Return [X, Y] of the center of cell containing provided text 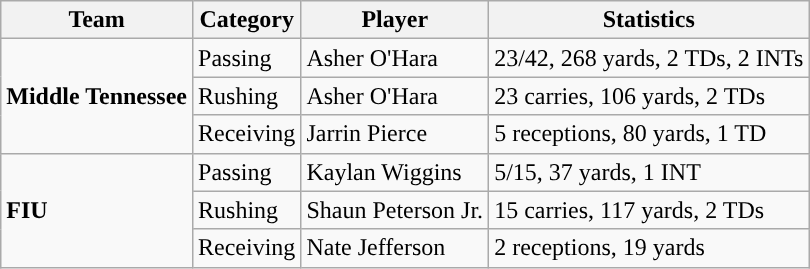
Kaylan Wiggins [395, 172]
Jarrin Pierce [395, 134]
Shaun Peterson Jr. [395, 210]
15 carries, 117 yards, 2 TDs [649, 210]
Nate Jefferson [395, 248]
Middle Tennessee [97, 96]
23/42, 268 yards, 2 TDs, 2 INTs [649, 58]
2 receptions, 19 yards [649, 248]
Category [247, 20]
Statistics [649, 20]
Player [395, 20]
Team [97, 20]
5 receptions, 80 yards, 1 TD [649, 134]
FIU [97, 210]
5/15, 37 yards, 1 INT [649, 172]
23 carries, 106 yards, 2 TDs [649, 96]
